Extract the [X, Y] coordinate from the center of the cell holding the provided text.  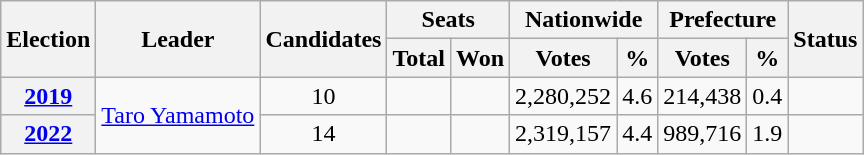
2,319,157 [564, 134]
14 [324, 134]
Election [48, 39]
2019 [48, 96]
2,280,252 [564, 96]
4.4 [638, 134]
Taro Yamamoto [178, 115]
Status [826, 39]
Won [480, 58]
1.9 [768, 134]
2022 [48, 134]
Nationwide [584, 20]
Leader [178, 39]
Seats [448, 20]
10 [324, 96]
214,438 [702, 96]
Total [419, 58]
4.6 [638, 96]
Prefecture [723, 20]
Candidates [324, 39]
0.4 [768, 96]
989,716 [702, 134]
